From the cell containing the given text, extract its center point as [x, y] coordinate. 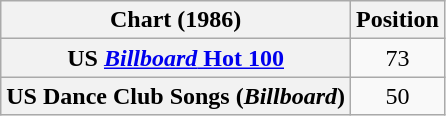
Position [398, 20]
Chart (1986) [176, 20]
US Billboard Hot 100 [176, 58]
73 [398, 58]
US Dance Club Songs (Billboard) [176, 96]
50 [398, 96]
